Provide the [X, Y] coordinate of the cell's center where the given text is located.  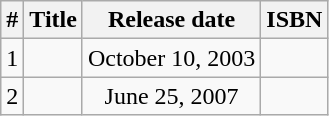
Release date [171, 20]
# [12, 20]
Title [54, 20]
2 [12, 96]
June 25, 2007 [171, 96]
1 [12, 58]
ISBN [294, 20]
October 10, 2003 [171, 58]
